Detect which cell encompasses the target text, then output its (X, Y) center coordinate. 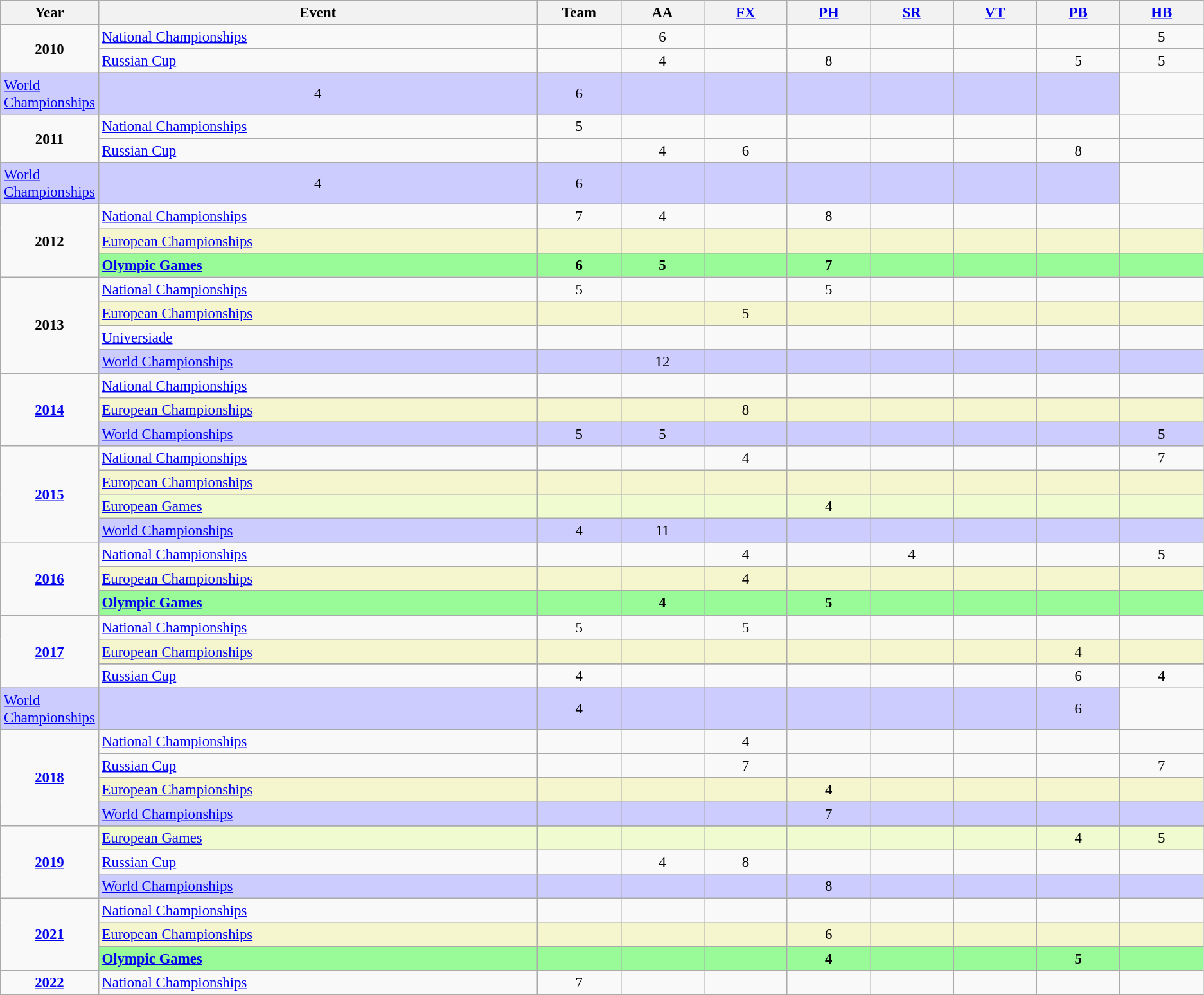
2018 (49, 778)
2012 (49, 240)
FX (745, 13)
2017 (49, 652)
12 (662, 362)
2019 (49, 863)
2010 (49, 49)
2014 (49, 410)
Team (579, 13)
Universiade (317, 337)
PB (1078, 13)
2022 (49, 983)
11 (662, 531)
2013 (49, 325)
PH (829, 13)
2021 (49, 935)
VT (995, 13)
2011 (49, 139)
Year (49, 13)
2016 (49, 578)
Event (317, 13)
2015 (49, 494)
SR (912, 13)
HB (1162, 13)
AA (662, 13)
